Identify which cell holds the provided text, then report its [x, y] central coordinate. 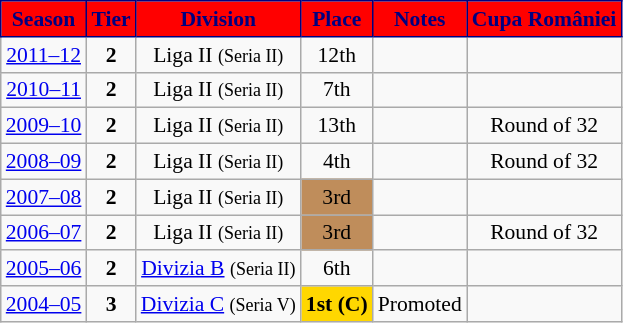
2010–11 [44, 90]
Place [337, 19]
13th [337, 126]
Division [218, 19]
1st (C) [337, 304]
Season [44, 19]
Notes [420, 19]
2007–08 [44, 197]
2004–05 [44, 304]
2011–12 [44, 55]
Cupa României [544, 19]
4th [337, 162]
Divizia C (Seria V) [218, 304]
7th [337, 90]
2005–06 [44, 269]
Tier [110, 19]
6th [337, 269]
2008–09 [44, 162]
Promoted [420, 304]
3 [110, 304]
2009–10 [44, 126]
Divizia B (Seria II) [218, 269]
2006–07 [44, 233]
12th [337, 55]
